For the text-containing cell, return its midpoint in (X, Y) coordinate format. 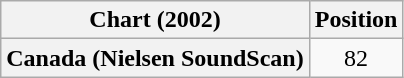
Chart (2002) (155, 20)
Canada (Nielsen SoundScan) (155, 58)
Position (356, 20)
82 (356, 58)
